Determine the (x, y) coordinate at the center of the cell enclosing the given text.  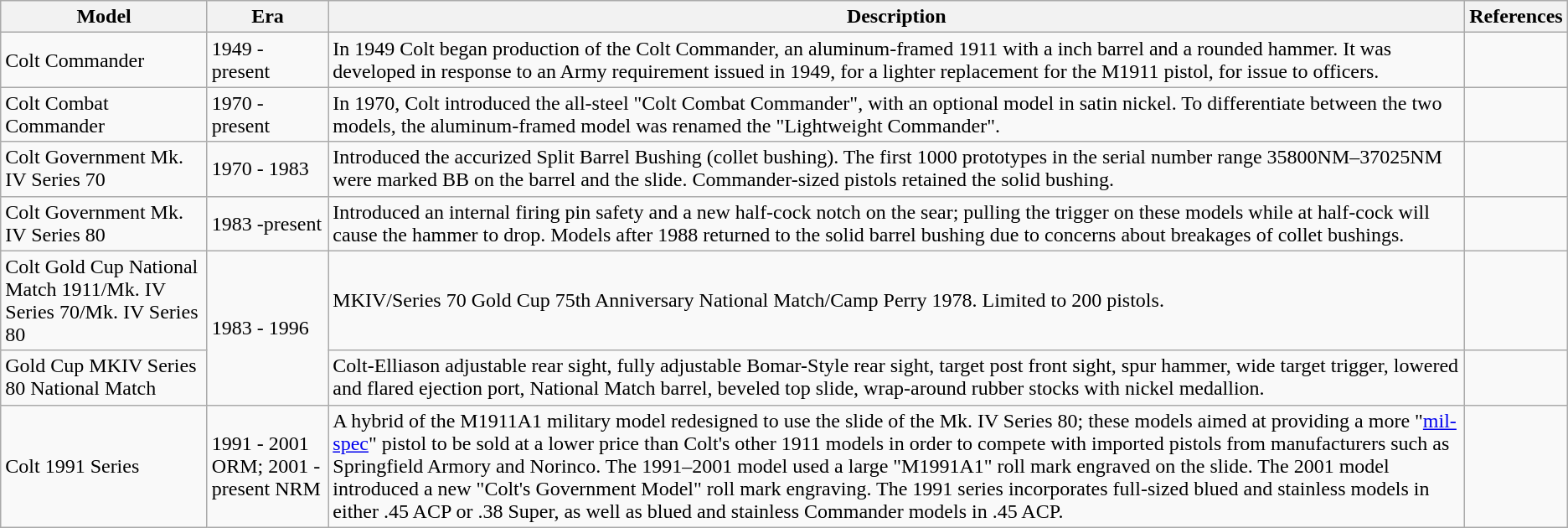
References (1516, 17)
1949 - present (267, 60)
1983 -present (267, 223)
1970 - present (267, 114)
Colt 1991 Series (104, 466)
Colt Gold Cup National Match 1911/Mk. IV Series 70/Mk. IV Series 80 (104, 300)
1991 - 2001 ORM; 2001 - present NRM (267, 466)
Gold Cup MKIV Series 80 National Match (104, 377)
1983 - 1996 (267, 328)
MKIV/Series 70 Gold Cup 75th Anniversary National Match/Camp Perry 1978. Limited to 200 pistols. (896, 300)
Colt Combat Commander (104, 114)
Era (267, 17)
Colt Government Mk. IV Series 70 (104, 169)
Colt Government Mk. IV Series 80 (104, 223)
Description (896, 17)
Colt Commander (104, 60)
Model (104, 17)
1970 - 1983 (267, 169)
